Pinpoint the cell where the given text exists, returning its (X, Y) midpoint coordinate. 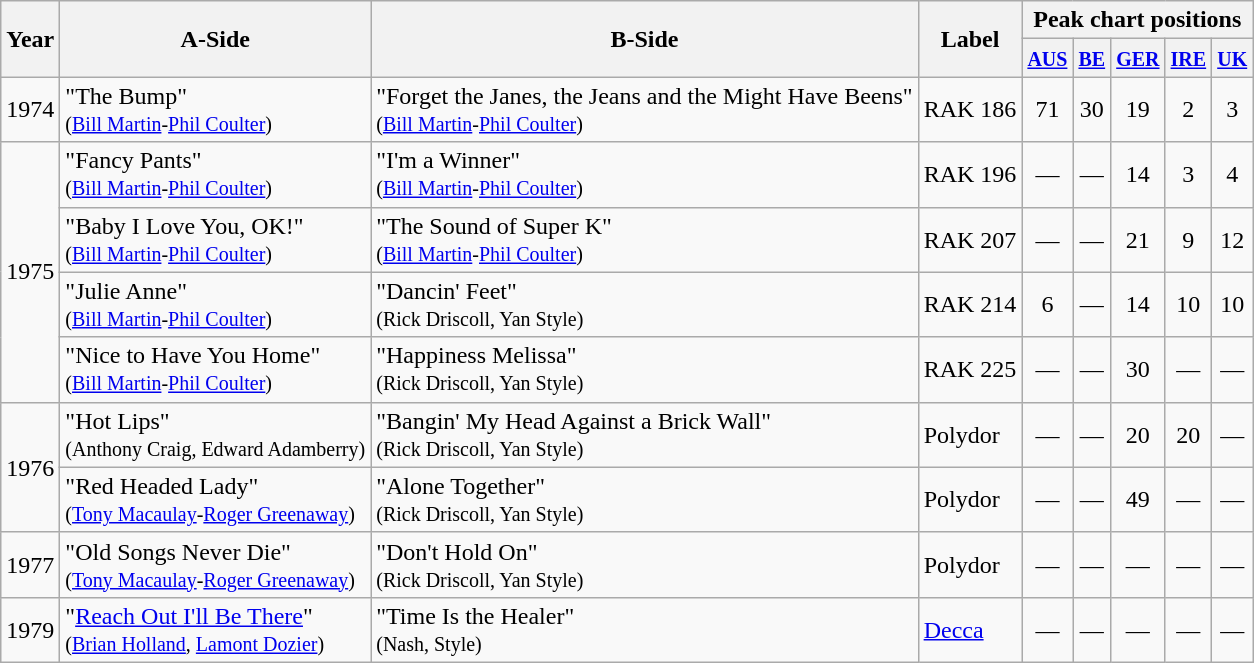
GER (1138, 58)
12 (1232, 240)
RAK 186 (970, 110)
"Alone Together"(Rick Driscoll, Yan Style) (644, 500)
1976 (30, 467)
"Don't Hold On"(Rick Driscoll, Yan Style) (644, 564)
"Baby I Love You, OK!"(Bill Martin-Phil Coulter) (216, 240)
Decca (970, 630)
9 (1188, 240)
21 (1138, 240)
4 (1232, 174)
"Julie Anne"(Bill Martin-Phil Coulter) (216, 304)
"Old Songs Never Die"(Tony Macaulay-Roger Greenaway) (216, 564)
49 (1138, 500)
1977 (30, 564)
"Forget the Janes, the Jeans and the Might Have Beens"(Bill Martin-Phil Coulter) (644, 110)
"Reach Out I'll Be There"(Brian Holland, Lamont Dozier) (216, 630)
2 (1188, 110)
Year (30, 39)
RAK 225 (970, 370)
19 (1138, 110)
RAK 196 (970, 174)
A-Side (216, 39)
71 (1048, 110)
"Hot Lips"(Anthony Craig, Edward Adamberry) (216, 434)
"Red Headed Lady"(Tony Macaulay-Roger Greenaway) (216, 500)
"The Bump"(Bill Martin-Phil Coulter) (216, 110)
1974 (30, 110)
6 (1048, 304)
"The Sound of Super K"(Bill Martin-Phil Coulter) (644, 240)
"I'm a Winner"(Bill Martin-Phil Coulter) (644, 174)
RAK 214 (970, 304)
1979 (30, 630)
"Dancin' Feet"(Rick Driscoll, Yan Style) (644, 304)
Label (970, 39)
"Happiness Melissa"(Rick Driscoll, Yan Style) (644, 370)
"Nice to Have You Home"(Bill Martin-Phil Coulter) (216, 370)
AUS (1048, 58)
BE (1092, 58)
1975 (30, 272)
"Time Is the Healer"(Nash, Style) (644, 630)
Peak chart positions (1138, 20)
RAK 207 (970, 240)
B-Side (644, 39)
UK (1232, 58)
"Fancy Pants"(Bill Martin-Phil Coulter) (216, 174)
"Bangin' My Head Against a Brick Wall"(Rick Driscoll, Yan Style) (644, 434)
IRE (1188, 58)
